Capture the cell that displays the provided text and extract its [X, Y] central coordinate. 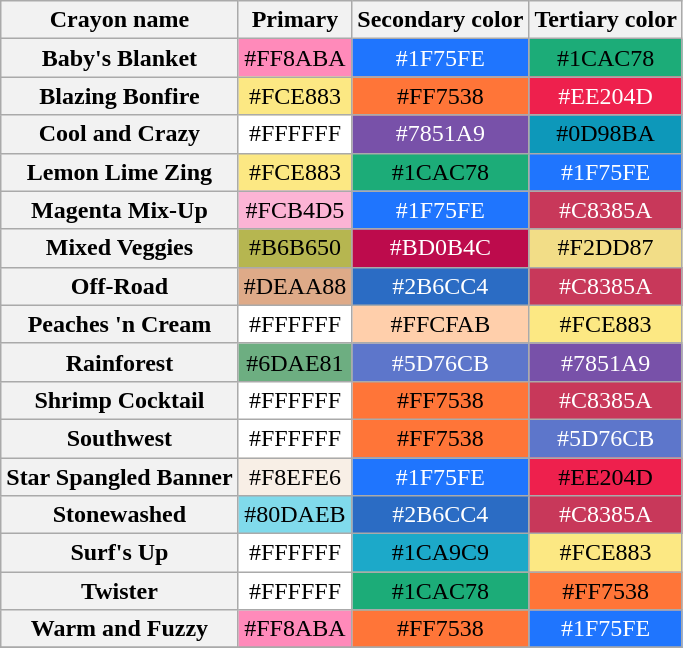
Off-Road [120, 286]
Shrimp Cocktail [120, 400]
Baby's Blanket [120, 58]
#BD0B4C [440, 248]
Cool and Crazy [120, 134]
Twister [120, 591]
#DEAA88 [295, 286]
Star Spangled Banner [120, 477]
Tertiary color [606, 20]
Rainforest [120, 362]
#FFCFAB [440, 324]
Crayon name [120, 20]
Magenta Mix-Up [120, 210]
Primary [295, 20]
Lemon Lime Zing [120, 172]
#80DAEB [295, 515]
#B6B650 [295, 248]
Surf's Up [120, 553]
Peaches 'n Cream [120, 324]
Warm and Fuzzy [120, 629]
#F2DD87 [606, 248]
#F8EFE6 [295, 477]
Stonewashed [120, 515]
Blazing Bonfire [120, 96]
Secondary color [440, 20]
#6DAE81 [295, 362]
Mixed Veggies [120, 248]
Southwest [120, 438]
#0D98BA [606, 134]
#1CA9C9 [440, 553]
#FCB4D5 [295, 210]
